Determine the [X, Y] coordinate at the center of the cell enclosing the given text.  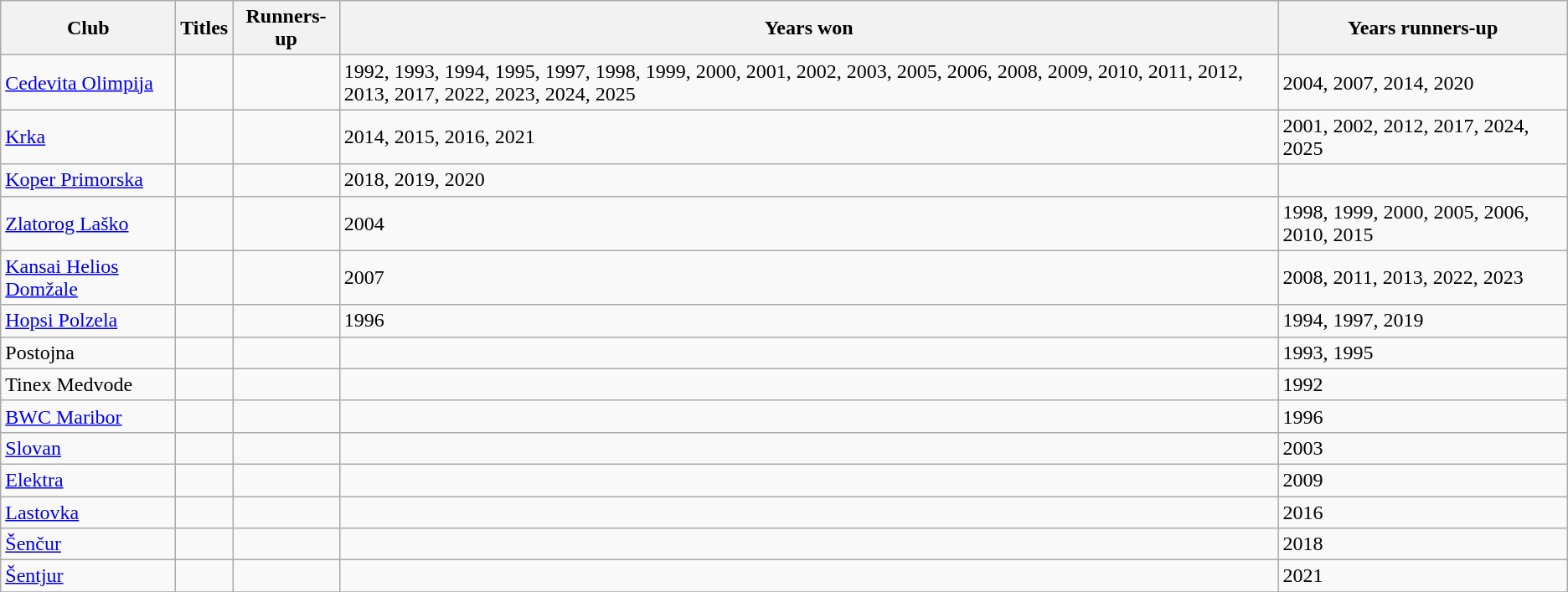
2004 [809, 223]
Club [89, 28]
BWC Maribor [89, 416]
2014, 2015, 2016, 2021 [809, 137]
Titles [204, 28]
2004, 2007, 2014, 2020 [1422, 82]
2018, 2019, 2020 [809, 180]
Zlatorog Laško [89, 223]
Hopsi Polzela [89, 321]
Years won [809, 28]
Runners-up [286, 28]
2008, 2011, 2013, 2022, 2023 [1422, 278]
Koper Primorska [89, 180]
Šenčur [89, 544]
1993, 1995 [1422, 353]
Šentjur [89, 576]
2001, 2002, 2012, 2017, 2024, 2025 [1422, 137]
Elektra [89, 480]
1992, 1993, 1994, 1995, 1997, 1998, 1999, 2000, 2001, 2002, 2003, 2005, 2006, 2008, 2009, 2010, 2011, 2012, 2013, 2017, 2022, 2023, 2024, 2025 [809, 82]
Krka [89, 137]
Slovan [89, 448]
2018 [1422, 544]
2007 [809, 278]
2016 [1422, 512]
Cedevita Olimpija [89, 82]
Years runners-up [1422, 28]
2021 [1422, 576]
1992 [1422, 384]
Tinex Medvode [89, 384]
1998, 1999, 2000, 2005, 2006, 2010, 2015 [1422, 223]
Postojna [89, 353]
Kansai Helios Domžale [89, 278]
1994, 1997, 2019 [1422, 321]
2003 [1422, 448]
Lastovka [89, 512]
2009 [1422, 480]
